Detect which cell encompasses the target text, then output its (x, y) center coordinate. 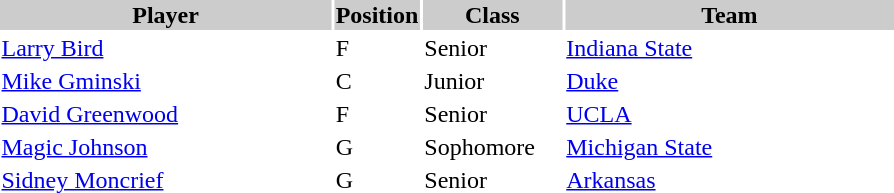
Team (730, 15)
Larry Bird (166, 48)
Duke (730, 81)
Junior (492, 81)
Indiana State (730, 48)
C (377, 81)
Player (166, 15)
Michigan State (730, 147)
Class (492, 15)
Position (377, 15)
Sophomore (492, 147)
Mike Gminski (166, 81)
Magic Johnson (166, 147)
David Greenwood (166, 114)
G (377, 147)
UCLA (730, 114)
